Detect which cell encompasses the target text, then output its [X, Y] center coordinate. 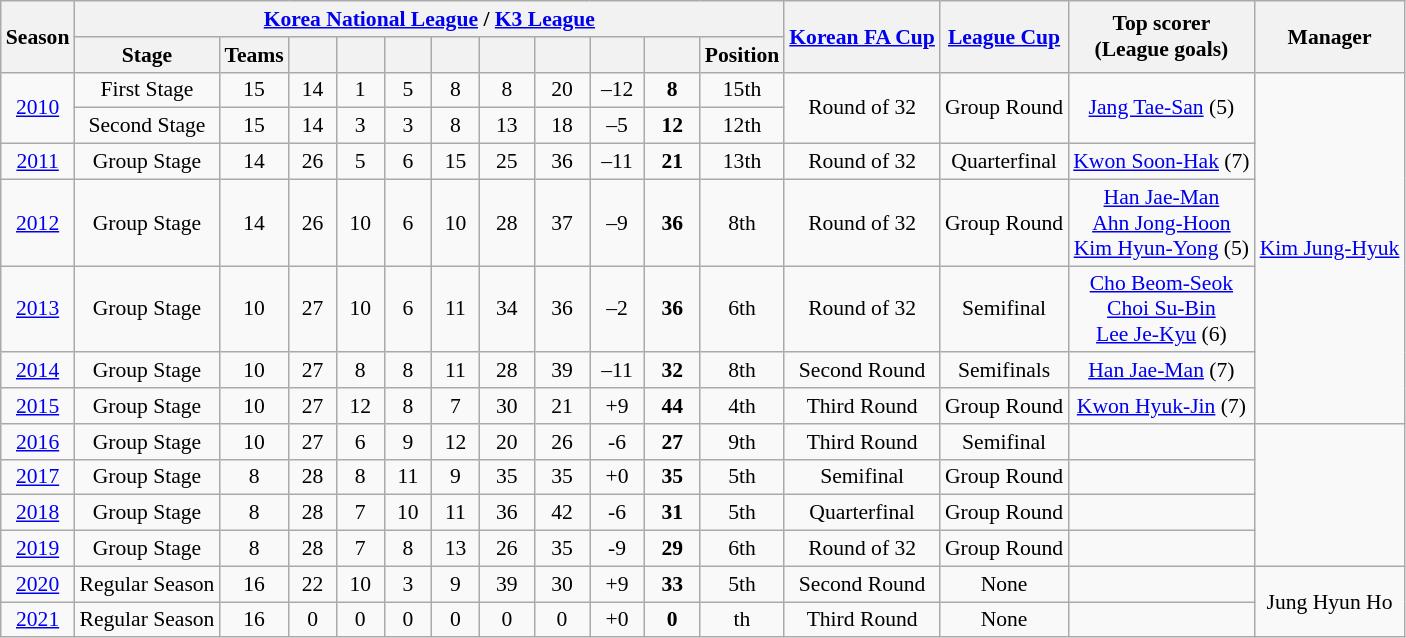
–5 [618, 126]
2012 [38, 222]
Stage [146, 55]
Position [742, 55]
Korea National League / K3 League [429, 19]
Manager [1330, 36]
Han Jae-Man Ahn Jong-Hoon Kim Hyun-Yong (5) [1161, 222]
2013 [38, 310]
Kim Jung-Hyuk [1330, 248]
League Cup [1004, 36]
2019 [38, 549]
18 [562, 126]
th [742, 620]
2017 [38, 477]
2015 [38, 406]
25 [506, 162]
2020 [38, 584]
34 [506, 310]
2018 [38, 513]
Han Jae-Man (7) [1161, 371]
–9 [618, 222]
12th [742, 126]
Kwon Soon-Hak (7) [1161, 162]
29 [672, 549]
31 [672, 513]
32 [672, 371]
44 [672, 406]
Cho Beom-Seok Choi Su-Bin Lee Je-Kyu (6) [1161, 310]
2021 [38, 620]
2014 [38, 371]
Korean FA Cup [862, 36]
4th [742, 406]
-9 [618, 549]
2011 [38, 162]
37 [562, 222]
9th [742, 442]
42 [562, 513]
Jang Tae-San (5) [1161, 108]
13th [742, 162]
Second Stage [146, 126]
Kwon Hyuk-Jin (7) [1161, 406]
Jung Hyun Ho [1330, 602]
2016 [38, 442]
Teams [254, 55]
1 [360, 90]
First Stage [146, 90]
33 [672, 584]
15th [742, 90]
2010 [38, 108]
Season [38, 36]
Top scorer (League goals) [1161, 36]
–12 [618, 90]
–2 [618, 310]
Semifinals [1004, 371]
22 [313, 584]
